From the cell containing the given text, extract its center point as [X, Y] coordinate. 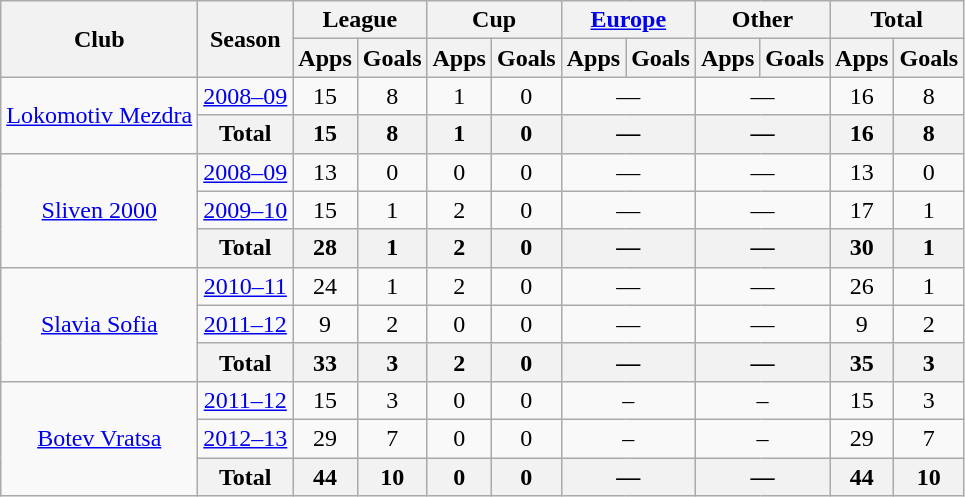
17 [862, 210]
30 [862, 248]
28 [325, 248]
Slavia Sofia [100, 324]
League [360, 20]
Cup [494, 20]
Botev Vratsa [100, 438]
Sliven 2000 [100, 210]
Other [762, 20]
Season [246, 39]
35 [862, 362]
33 [325, 362]
2009–10 [246, 210]
2012–13 [246, 438]
2010–11 [246, 286]
24 [325, 286]
Europe [628, 20]
Club [100, 39]
Lokomotiv Mezdra [100, 115]
26 [862, 286]
